Detect which cell encompasses the target text, then output its [x, y] center coordinate. 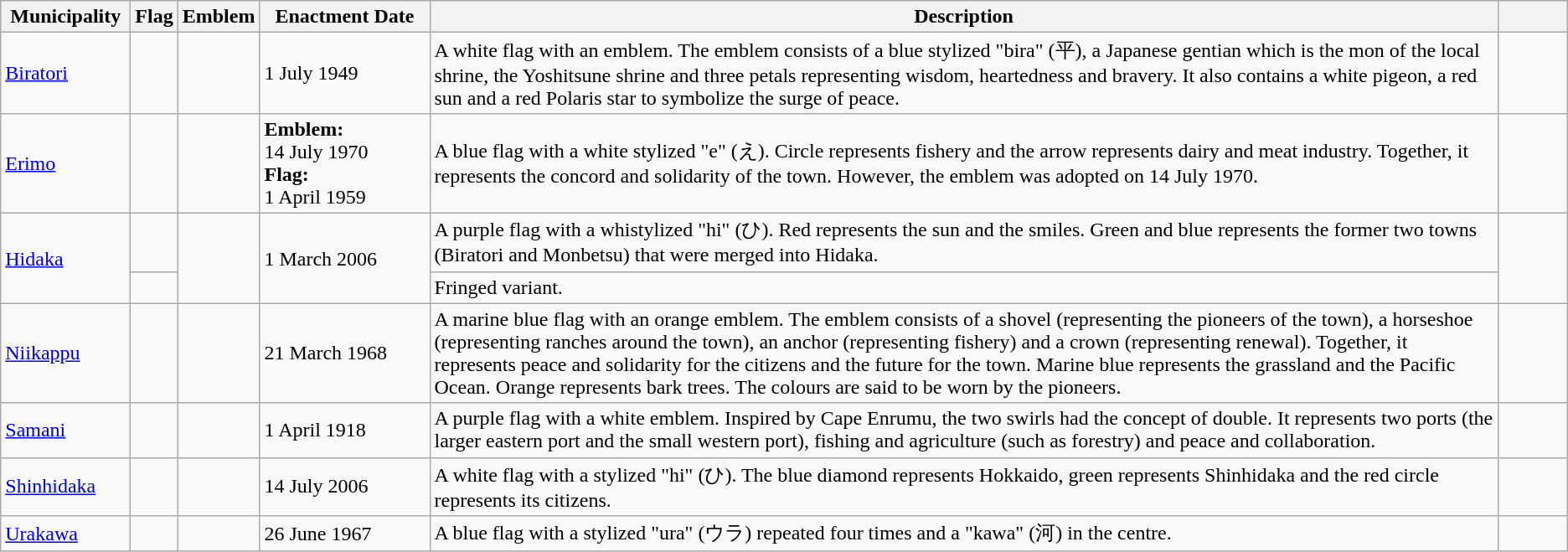
26 June 1967 [345, 534]
Urakawa [65, 534]
Enactment Date [345, 17]
Fringed variant. [963, 287]
21 March 1968 [345, 353]
Erimo [65, 163]
A blue flag with a stylized "ura" (ウラ) repeated four times and a "kawa" (河) in the centre. [963, 534]
14 July 2006 [345, 487]
Samani [65, 431]
Municipality [65, 17]
Emblem [219, 17]
Biratori [65, 74]
Emblem:14 July 1970Flag:1 April 1959 [345, 163]
Hidaka [65, 258]
1 March 2006 [345, 258]
Flag [154, 17]
1 July 1949 [345, 74]
Niikappu [65, 353]
Description [963, 17]
Shinhidaka [65, 487]
A white flag with a stylized "hi" (ひ). The blue diamond represents Hokkaido, green represents Shinhidaka and the red circle represents its citizens. [963, 487]
1 April 1918 [345, 431]
